Output the [X, Y] coordinate of the center of the cell containing the given text.  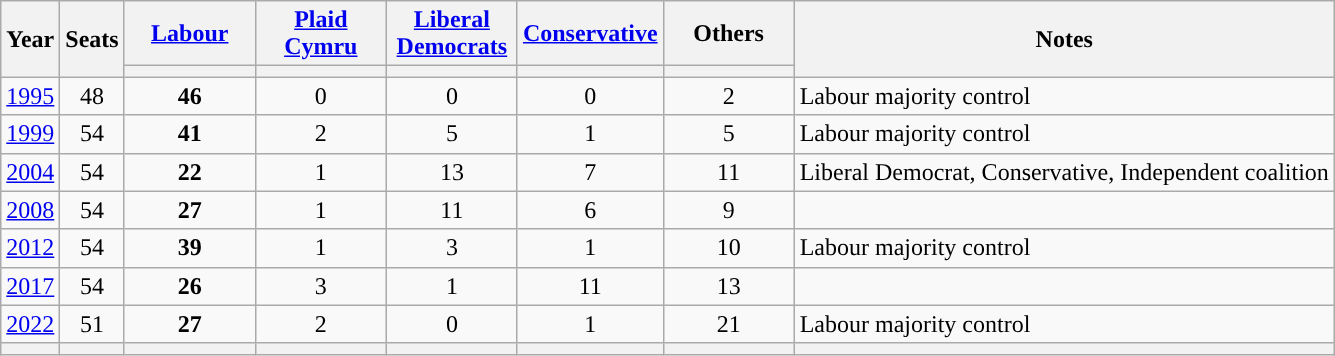
Others [728, 34]
26 [190, 286]
Year [30, 39]
22 [190, 172]
6 [590, 210]
46 [190, 96]
1999 [30, 134]
2022 [30, 324]
Liberal Democrat, Conservative, Independent coalition [1064, 172]
2004 [30, 172]
1995 [30, 96]
39 [190, 248]
Notes [1064, 39]
51 [92, 324]
2017 [30, 286]
Liberal Democrats [452, 34]
2012 [30, 248]
21 [728, 324]
9 [728, 210]
10 [728, 248]
7 [590, 172]
Conservative [590, 34]
Seats [92, 39]
Plaid Cymru [320, 34]
2008 [30, 210]
48 [92, 96]
Labour [190, 34]
41 [190, 134]
